Return (x, y) of the center of cell containing provided text 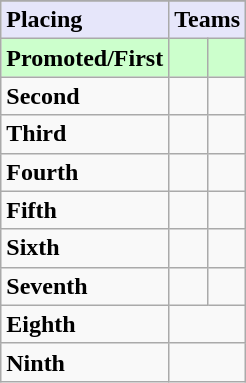
Eighth (85, 324)
Fourth (85, 172)
Ninth (85, 362)
Third (85, 134)
Teams (208, 20)
Seventh (85, 286)
Sixth (85, 248)
Promoted/First (85, 58)
Second (85, 96)
Placing (85, 20)
Fifth (85, 210)
